Capture the cell that displays the provided text and extract its (x, y) central coordinate. 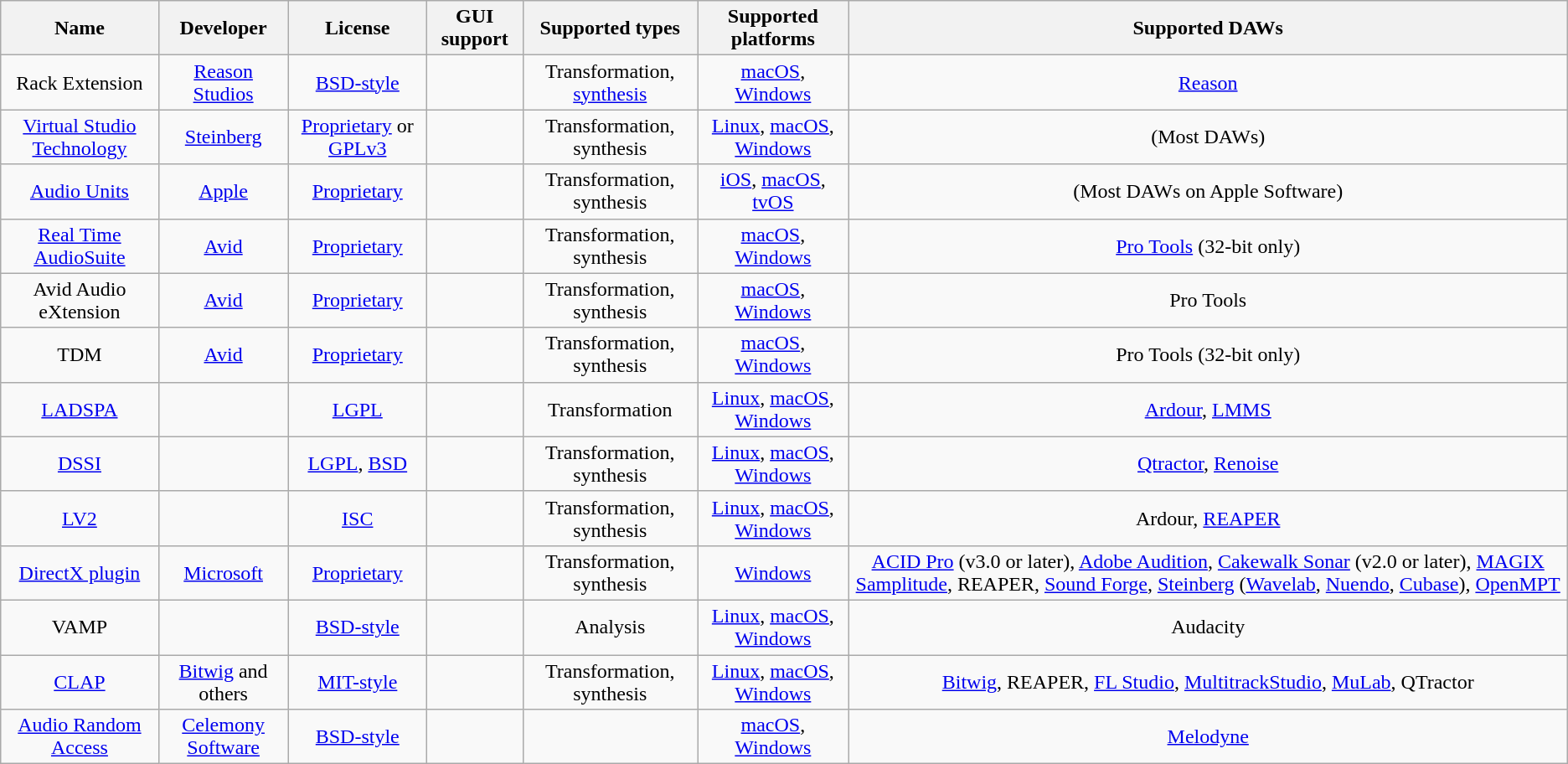
Virtual Studio Technology (80, 137)
Developer (223, 28)
Transformation (610, 409)
Real Time AudioSuite (80, 246)
Supported platforms (774, 28)
Microsoft (223, 573)
Linux, macOS,Windows (774, 137)
Avid Audio eXtension (80, 300)
Proprietary or GPLv3 (357, 137)
Bitwig, REAPER, FL Studio, MultitrackStudio, MuLab, QTractor (1208, 682)
Ardour, REAPER (1208, 518)
Audacity (1208, 627)
Analysis (610, 627)
Steinberg (223, 137)
Audio Units (80, 191)
Bitwig and others (223, 682)
Ardour, LMMS (1208, 409)
(Most DAWs) (1208, 137)
Reason (1208, 82)
CLAP (80, 682)
Audio Random Access (80, 737)
Name (80, 28)
LV2 (80, 518)
GUI support (474, 28)
Rack Extension (80, 82)
Supported types (610, 28)
Supported DAWs (1208, 28)
DirectX plugin (80, 573)
LGPL (357, 409)
Pro Tools (1208, 300)
DSSI (80, 464)
Apple (223, 191)
Melodyne (1208, 737)
Windows (774, 573)
VAMP (80, 627)
LGPL, BSD (357, 464)
MIT-style (357, 682)
TDM (80, 355)
Reason Studios (223, 82)
LADSPA (80, 409)
Celemony Software (223, 737)
License (357, 28)
ISC (357, 518)
(Most DAWs on Apple Software) (1208, 191)
Qtractor, Renoise (1208, 464)
iOS, macOS, tvOS (774, 191)
